Output the [x, y] coordinate of the center of the cell containing the given text.  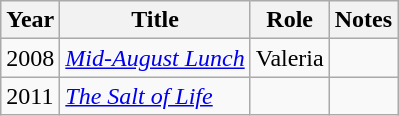
2011 [30, 96]
Notes [363, 20]
Valeria [290, 58]
Year [30, 20]
Title [155, 20]
Role [290, 20]
Mid-August Lunch [155, 58]
2008 [30, 58]
The Salt of Life [155, 96]
